Search for the cell housing the specified text and yield its [X, Y] center coordinate. 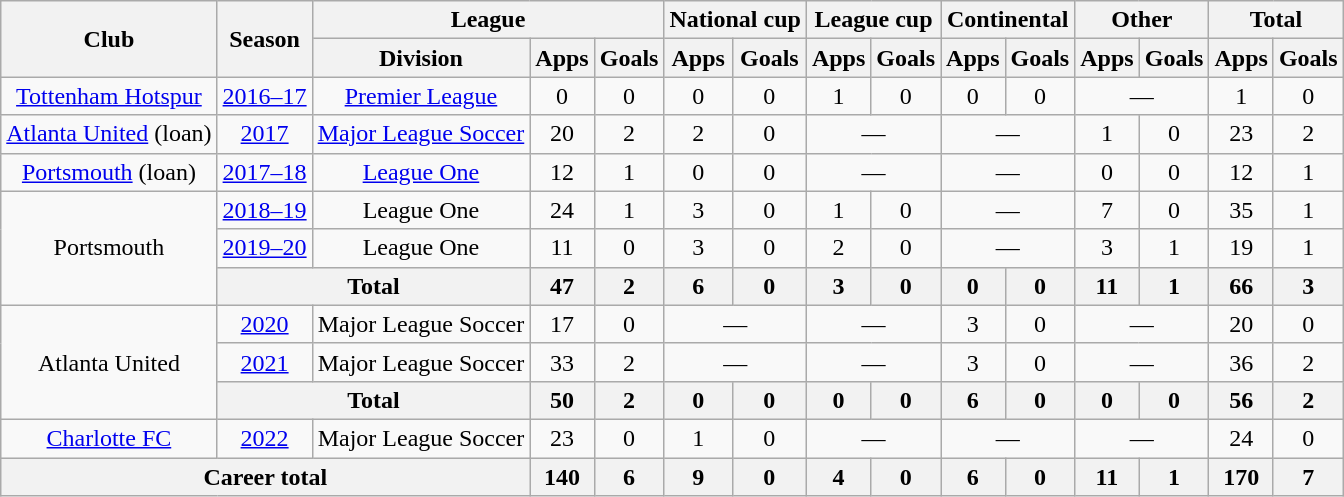
33 [562, 362]
50 [562, 400]
9 [698, 477]
Continental [1008, 20]
Portsmouth [109, 248]
2017–18 [264, 172]
56 [1241, 400]
2020 [264, 324]
2021 [264, 362]
170 [1241, 477]
140 [562, 477]
Division [421, 58]
League cup [873, 20]
League [488, 20]
35 [1241, 210]
Portsmouth (loan) [109, 172]
66 [1241, 286]
2018–19 [264, 210]
National cup [735, 20]
Atlanta United (loan) [109, 134]
36 [1241, 362]
2016–17 [264, 96]
Season [264, 39]
2017 [264, 134]
4 [838, 477]
Club [109, 39]
Atlanta United [109, 362]
47 [562, 286]
2019–20 [264, 248]
Tottenham Hotspur [109, 96]
Premier League [421, 96]
17 [562, 324]
Career total [266, 477]
2022 [264, 438]
19 [1241, 248]
Other [1142, 20]
Charlotte FC [109, 438]
